From the cell containing the given text, extract its center point as (X, Y) coordinate. 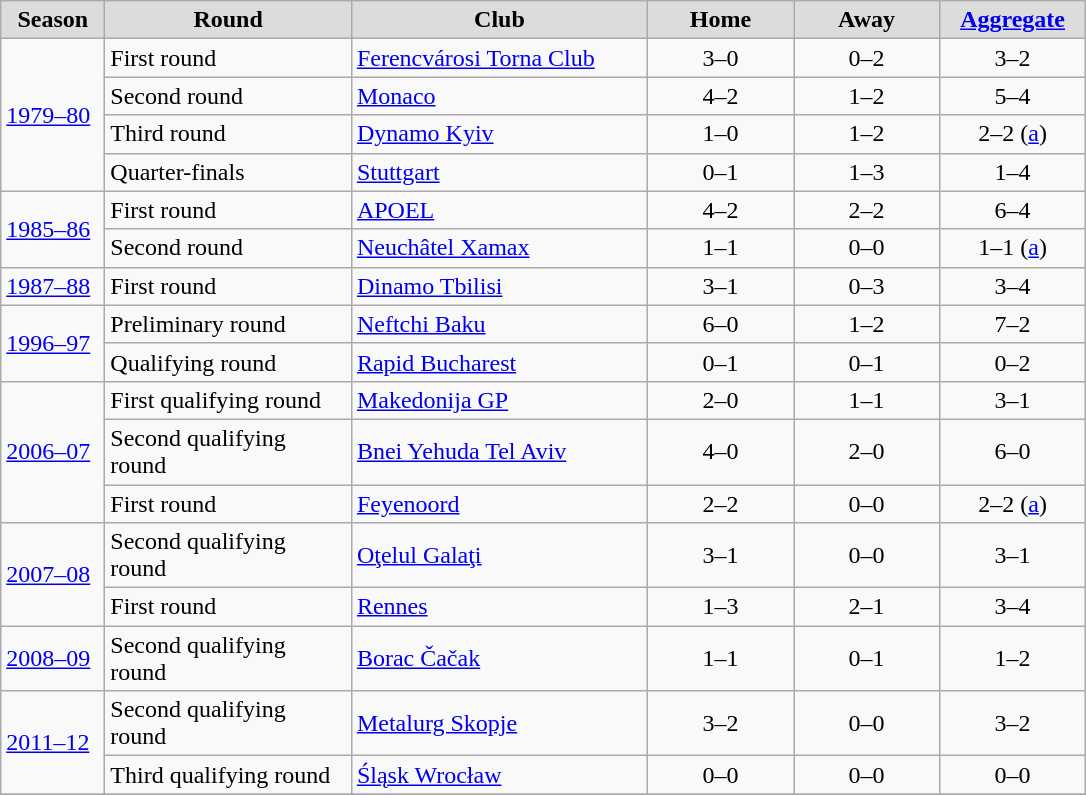
Aggregate (1013, 20)
7–2 (1013, 324)
1–4 (1013, 172)
1987–88 (53, 286)
1–0 (720, 134)
2007–08 (53, 574)
5–4 (1013, 96)
Monaco (499, 96)
2011–12 (53, 742)
1979–80 (53, 115)
2006–07 (53, 452)
Metalurg Skopje (499, 724)
Śląsk Wrocław (499, 775)
Qualifying round (228, 362)
Rapid Bucharest (499, 362)
Third round (228, 134)
Round (228, 20)
1985–86 (53, 229)
Bnei Yehuda Tel Aviv (499, 452)
Season (53, 20)
Ferencvárosi Torna Club (499, 58)
Club (499, 20)
Neuchâtel Xamax (499, 248)
2–1 (867, 607)
Feyenoord (499, 503)
1996–97 (53, 343)
4–0 (720, 452)
Home (720, 20)
Dinamo Tbilisi (499, 286)
Third qualifying round (228, 775)
Rennes (499, 607)
2008–09 (53, 658)
Stuttgart (499, 172)
Oţelul Galaţi (499, 556)
6–4 (1013, 210)
0–3 (867, 286)
Quarter-finals (228, 172)
3–0 (720, 58)
Borac Čačak (499, 658)
Away (867, 20)
Makedonija GP (499, 400)
1–1 (a) (1013, 248)
First qualifying round (228, 400)
Preliminary round (228, 324)
Dynamo Kyiv (499, 134)
Neftchi Baku (499, 324)
APOEL (499, 210)
